For the text-containing cell, return its midpoint in (x, y) coordinate format. 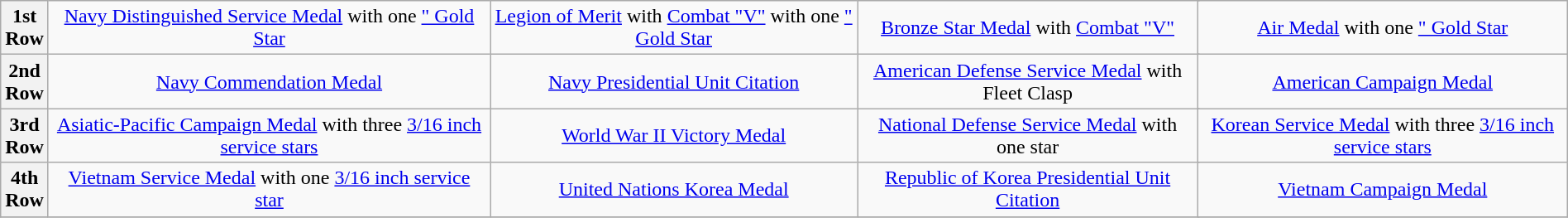
World War II Victory Medal (673, 136)
Navy Presidential Unit Citation (673, 81)
Republic of Korea Presidential Unit Citation (1027, 189)
4th Row (25, 189)
Vietnam Service Medal with one 3/16 inch service star (269, 189)
Bronze Star Medal with Combat "V" (1027, 28)
American Defense Service Medal with Fleet Clasp (1027, 81)
Legion of Merit with Combat "V" with one " Gold Star (673, 28)
United Nations Korea Medal (673, 189)
National Defense Service Medal with one star (1027, 136)
3rd Row (25, 136)
Vietnam Campaign Medal (1383, 189)
2nd Row (25, 81)
Navy Commendation Medal (269, 81)
Asiatic-Pacific Campaign Medal with three 3/16 inch service stars (269, 136)
Navy Distinguished Service Medal with one " Gold Star (269, 28)
American Campaign Medal (1383, 81)
Korean Service Medal with three 3/16 inch service stars (1383, 136)
Air Medal with one " Gold Star (1383, 28)
1st Row (25, 28)
